Provide the [x, y] coordinate of the cell's center where the given text is located.  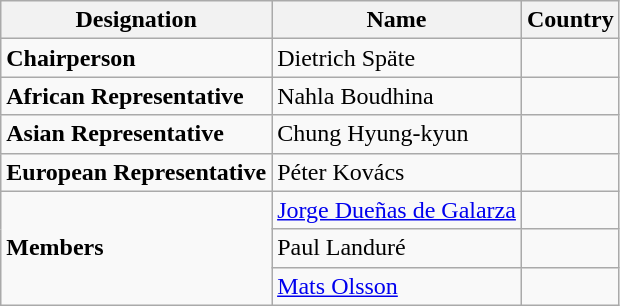
European Representative [136, 172]
Designation [136, 20]
Chairperson [136, 58]
Name [397, 20]
Country [570, 20]
Paul Landuré [397, 248]
Péter Kovács [397, 172]
African Representative [136, 96]
Members [136, 248]
Jorge Dueñas de Galarza [397, 210]
Chung Hyung-kyun [397, 134]
Dietrich Späte [397, 58]
Asian Representative [136, 134]
Nahla Boudhina [397, 96]
Mats Olsson [397, 286]
